Determine the (x, y) coordinate at the center of the cell enclosing the given text.  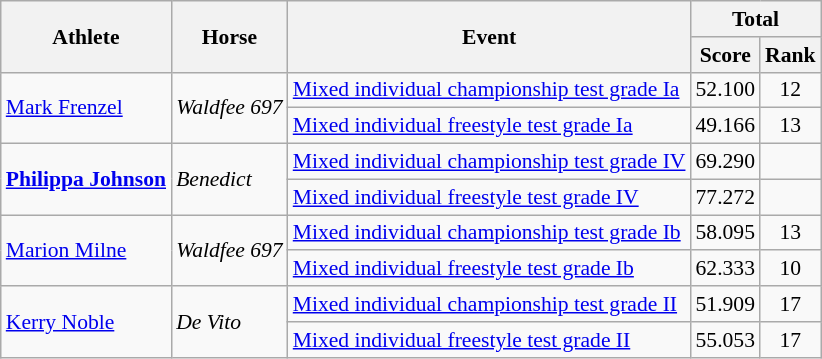
Athlete (86, 36)
Mixed individual freestyle test grade II (490, 340)
10 (790, 269)
Mixed individual championship test grade II (490, 304)
55.053 (726, 340)
Mark Frenzel (86, 108)
Score (726, 55)
69.290 (726, 162)
49.166 (726, 126)
51.909 (726, 304)
52.100 (726, 90)
Mixed individual freestyle test grade IV (490, 197)
De Vito (230, 322)
62.333 (726, 269)
Rank (790, 55)
58.095 (726, 233)
Kerry Noble (86, 322)
Benedict (230, 180)
Horse (230, 36)
12 (790, 90)
Event (490, 36)
Mixed individual championship test grade IV (490, 162)
Mixed individual championship test grade Ia (490, 90)
Marion Milne (86, 250)
Philippa Johnson (86, 180)
77.272 (726, 197)
Total (756, 19)
Mixed individual freestyle test grade Ia (490, 126)
Mixed individual freestyle test grade Ib (490, 269)
Mixed individual championship test grade Ib (490, 233)
